Identify which cell holds the provided text, then report its [x, y] central coordinate. 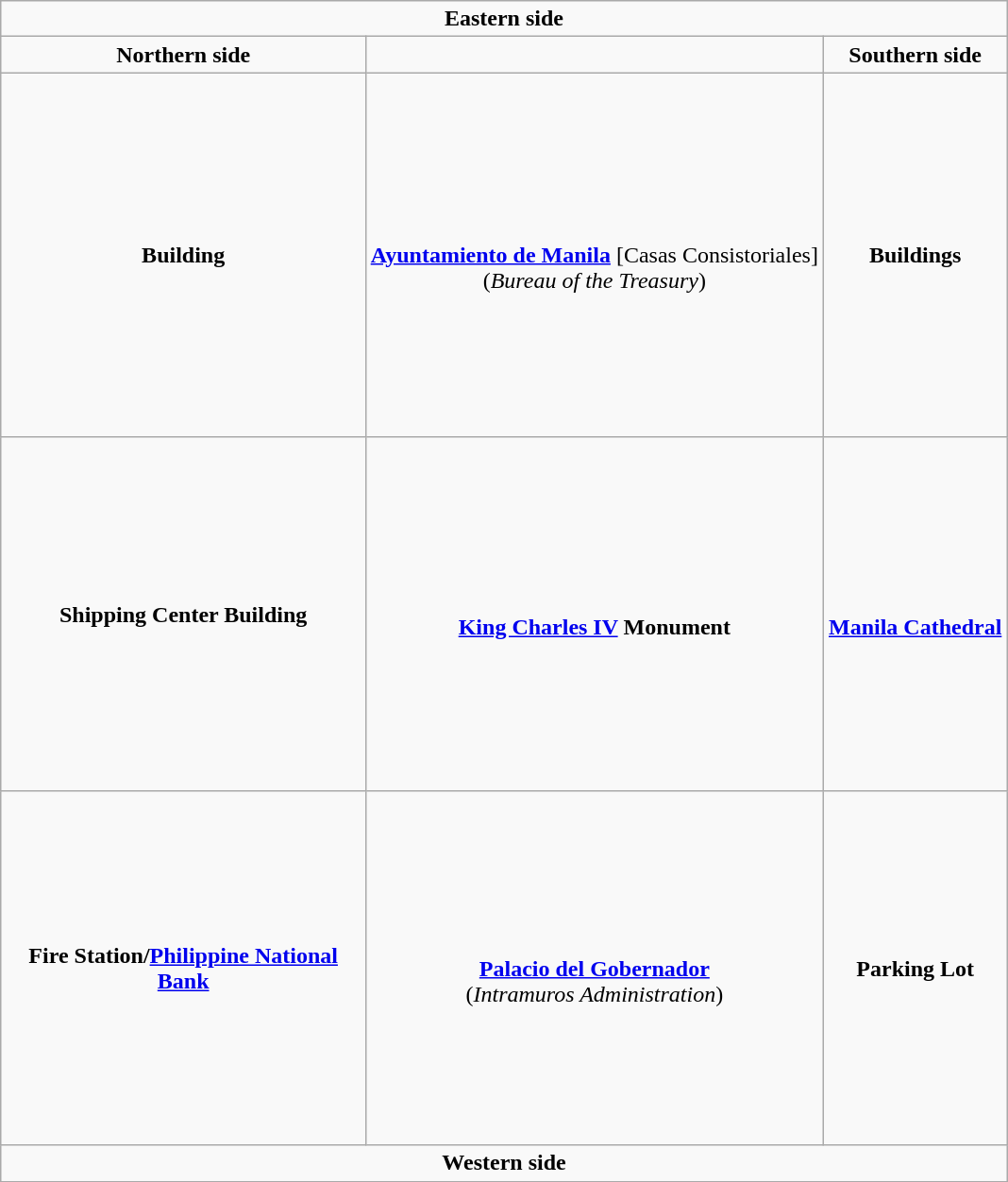
Fire Station/Philippine National Bank [183, 969]
Southern side [915, 55]
Building [183, 255]
Buildings [915, 255]
Eastern side [504, 19]
Western side [504, 1163]
Palacio del Gobernador (Intramuros Administration) [595, 969]
Ayuntamiento de Manila [Casas Consistoriales] (Bureau of the Treasury) [595, 255]
Manila Cathedral [915, 614]
Shipping Center Building [183, 614]
Parking Lot [915, 969]
Northern side [183, 55]
King Charles IV Monument [595, 614]
